Determine the (x, y) coordinate at the center of the cell enclosing the given text.  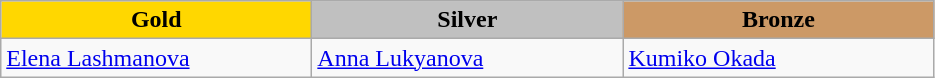
Elena Lashmanova (156, 58)
Gold (156, 20)
Silver (468, 20)
Bronze (778, 20)
Anna Lukyanova (468, 58)
Kumiko Okada (778, 58)
